Detect which cell encompasses the target text, then output its (x, y) center coordinate. 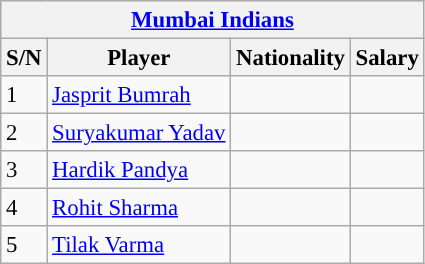
Suryakumar Yadav (139, 133)
Jasprit Bumrah (139, 95)
3 (24, 170)
2 (24, 133)
4 (24, 208)
Player (139, 58)
Tilak Varma (139, 245)
Salary (387, 58)
1 (24, 95)
Rohit Sharma (139, 208)
Hardik Pandya (139, 170)
Mumbai Indians (212, 20)
S/N (24, 58)
Nationality (290, 58)
5 (24, 245)
